Extract the (x, y) coordinate from the center of the cell holding the provided text.  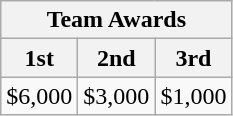
2nd (116, 58)
1st (40, 58)
Team Awards (116, 20)
$1,000 (194, 96)
3rd (194, 58)
$3,000 (116, 96)
$6,000 (40, 96)
